Provide the [x, y] coordinate of the cell's center where the given text is located.  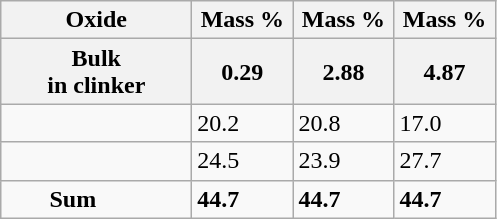
27.7 [444, 161]
Bulk in clinker [96, 72]
20.8 [344, 123]
0.29 [242, 72]
Sum [96, 199]
Oxide [96, 20]
20.2 [242, 123]
23.9 [344, 161]
2.88 [344, 72]
17.0 [444, 123]
24.5 [242, 161]
4.87 [444, 72]
